Detect which cell encompasses the target text, then output its [X, Y] center coordinate. 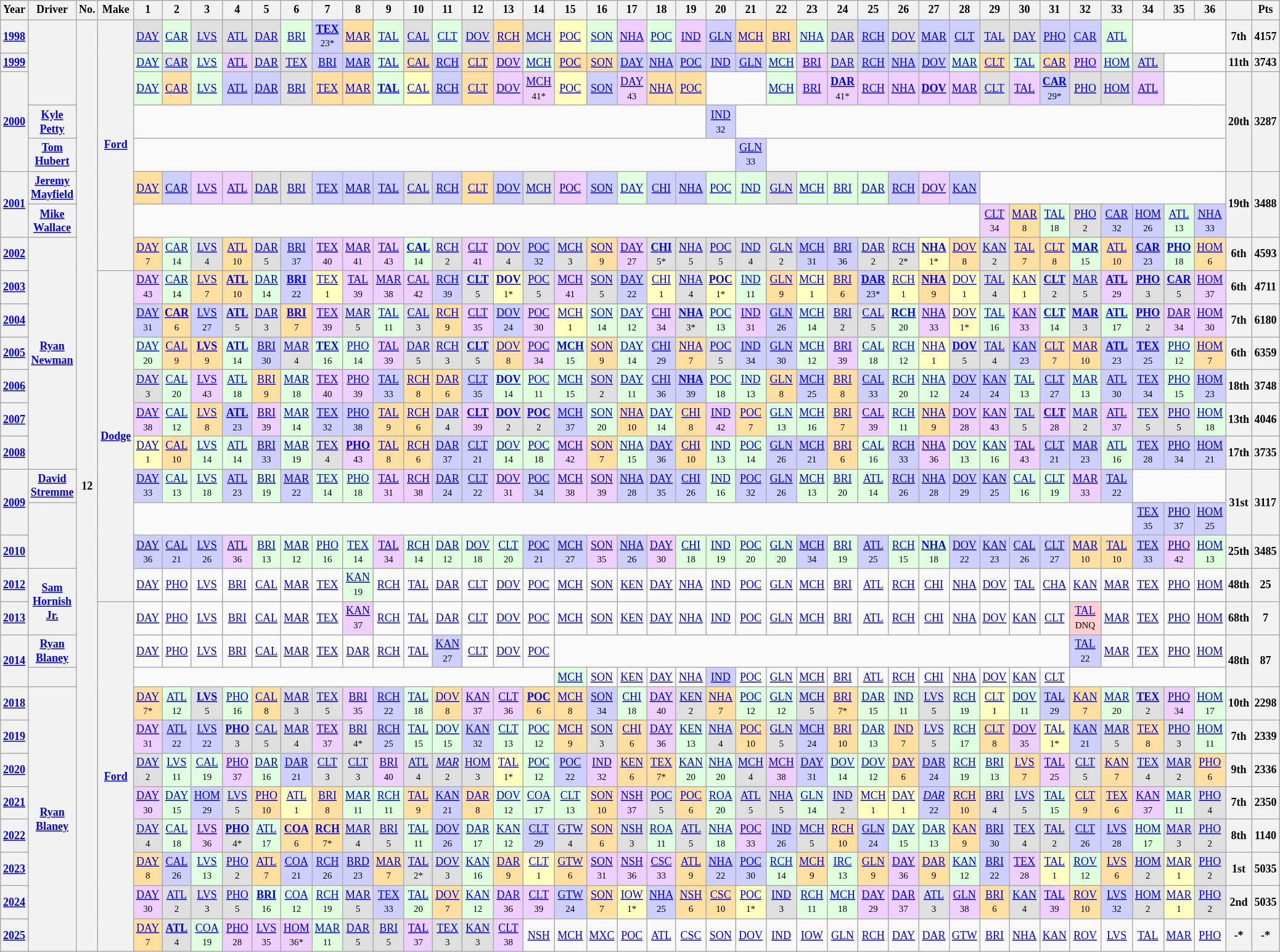
CLT28 [1054, 419]
LVS32 [1117, 902]
COA6 [296, 836]
HOM26 [1148, 221]
30 [1025, 10]
CAL20 [177, 387]
MCH31 [812, 254]
14 [539, 10]
NHA25 [662, 902]
POC33 [751, 836]
HOM6 [1210, 254]
LVS13 [207, 869]
LVS35 [266, 935]
RCH3 [448, 353]
PHO43 [358, 453]
RCH39 [448, 287]
BRI33 [266, 453]
CLT14 [1054, 320]
TAL29 [1054, 704]
2023 [15, 869]
BRD23 [358, 869]
2024 [15, 902]
CAL10 [177, 453]
24 [843, 10]
DOV29 [964, 486]
2298 [1265, 704]
DAY20 [148, 353]
IRC13 [843, 869]
TAL25 [1054, 769]
Dodge [116, 437]
POC22 [571, 769]
3117 [1265, 502]
MAR33 [1085, 486]
2019 [15, 737]
BRI2 [843, 320]
SON14 [602, 320]
KAN25 [995, 486]
CAR5 [1179, 287]
GTW4 [571, 836]
NHA1 [934, 353]
CHI10 [691, 453]
RCH2 [448, 254]
DOV1 [964, 287]
TEX23* [327, 36]
GLN38 [964, 902]
13th [1239, 419]
SON35 [602, 552]
NHA20 [721, 769]
RCH33 [904, 453]
18th [1239, 387]
NHA15 [632, 453]
6359 [1265, 353]
KAN20 [691, 769]
23 [812, 10]
GTW [964, 935]
68th [1239, 618]
SON2 [602, 387]
CLT38 [508, 935]
LVS26 [207, 552]
HOM25 [1210, 519]
CAR29* [1054, 89]
IND7 [904, 737]
CAR6 [177, 320]
CAL14 [418, 254]
MAR41 [358, 254]
GLN13 [781, 419]
POC13 [721, 320]
DOV13 [964, 453]
IND31 [751, 320]
DAR21 [296, 769]
LVS14 [207, 453]
RCH15 [904, 552]
33 [1117, 10]
CLT29 [539, 836]
DOV5 [964, 353]
13 [508, 10]
2339 [1265, 737]
Sam Hornish Jr. [52, 602]
NHA1* [934, 254]
DAR15 [873, 704]
LVS8 [207, 419]
DAR36 [508, 902]
IND34 [751, 353]
TAL5 [1025, 419]
KAN32 [477, 737]
DAR4 [448, 419]
ROA11 [662, 836]
ATL12 [177, 704]
NHA26 [632, 552]
Make [116, 10]
25th [1239, 552]
TAL2 [1054, 836]
DAY27 [632, 254]
DAY35 [662, 486]
TEX35 [1148, 519]
TEX32 [327, 419]
CAL33 [873, 387]
6180 [1265, 320]
NHA39 [691, 387]
Tom Hubert [52, 155]
1999 [15, 63]
GTW6 [571, 869]
4157 [1265, 36]
LVS27 [207, 320]
KAN27 [448, 651]
MXC [602, 935]
2350 [1265, 803]
TAL20 [418, 902]
DAY22 [632, 287]
DOV35 [1025, 737]
CAR32 [1117, 221]
GLN30 [781, 353]
CLT19 [1054, 486]
TAL16 [995, 320]
DAR2 [873, 254]
TAL33 [388, 387]
3287 [1265, 122]
CHI1 [662, 287]
DAR14 [266, 287]
HOM21 [1210, 453]
MAR19 [296, 453]
NSH3 [632, 836]
ATL13 [1179, 221]
NSH37 [632, 803]
SON5 [602, 287]
DOV31 [508, 486]
ATL18 [237, 387]
CAL3 [418, 320]
DAR16 [266, 769]
David Stremme [52, 486]
27 [934, 10]
TEX39 [327, 320]
TAL1 [1054, 869]
PHO14 [358, 353]
35 [1179, 10]
MCH8 [571, 704]
DOV22 [964, 552]
POC10 [751, 737]
GLN33 [751, 155]
TEX3 [448, 935]
2008 [15, 453]
MCH18 [843, 902]
2025 [15, 935]
RCH17 [964, 737]
CHI29 [662, 353]
MCH25 [812, 387]
29 [995, 10]
TEX16 [327, 353]
SON20 [602, 419]
MAR22 [296, 486]
LVS22 [207, 737]
CHI8 [691, 419]
CSC10 [721, 902]
CAL42 [418, 287]
CLT36 [508, 704]
CAL9 [177, 353]
BRI4 [995, 803]
KAN24 [995, 387]
MCH12 [812, 353]
CHI26 [691, 486]
ROV12 [1085, 869]
DAY3 [148, 387]
LVS9 [207, 353]
2009 [15, 502]
IND19 [721, 552]
HOM11 [1210, 737]
ATL3 [934, 902]
CLT9 [1085, 803]
KAN4 [1025, 902]
SON34 [602, 704]
DAR3 [266, 320]
10 [418, 10]
ATL2 [177, 902]
1998 [15, 36]
4046 [1265, 419]
HOM13 [1210, 552]
PHO4 [1210, 803]
MAR38 [388, 287]
2001 [15, 205]
CHI6 [632, 737]
ATL36 [237, 552]
MCH16 [812, 419]
RCH22 [388, 704]
COA17 [539, 803]
GTW24 [571, 902]
DAY33 [148, 486]
31st [1239, 502]
2012 [15, 585]
Ryan Newman [52, 353]
2021 [15, 803]
MAR8 [1025, 221]
BRI16 [266, 902]
DOV3 [448, 869]
CSC [691, 935]
POC20 [751, 552]
RCH7* [327, 836]
LVS3 [207, 902]
MAR14 [296, 419]
PHO28 [237, 935]
LVS18 [207, 486]
MCH3 [571, 254]
GLN14 [812, 803]
DAY4 [148, 836]
IND26 [781, 836]
DAY40 [662, 704]
NHA22 [721, 869]
RCH38 [418, 486]
DOV15 [448, 737]
CLT7 [1054, 353]
3 [207, 10]
POC2 [539, 419]
3735 [1265, 453]
BRI35 [358, 704]
20th [1239, 122]
DAR6 [448, 387]
DAR17 [477, 836]
DAR22 [934, 803]
GLN12 [781, 704]
26 [904, 10]
KEN2 [691, 704]
Driver [52, 10]
3748 [1265, 387]
IND4 [751, 254]
DAR41* [843, 89]
CLT2 [1054, 287]
NHA10 [632, 419]
HOM29 [207, 803]
ATL22 [177, 737]
DOV26 [448, 836]
BRI37 [296, 254]
MAR23 [1085, 453]
TEX8 [1148, 737]
MCH27 [571, 552]
MAR18 [296, 387]
POC21 [539, 552]
11th [1239, 63]
ROV [1085, 935]
87 [1265, 661]
NHA12 [934, 387]
TEX1 [327, 287]
GLN2 [781, 254]
MCH14 [812, 320]
PHO4* [237, 836]
4593 [1265, 254]
LVS28 [1117, 836]
DOV4 [508, 254]
16 [602, 10]
LVS36 [207, 836]
ATL7 [266, 869]
2014 [15, 661]
Year [15, 10]
CAR23 [1148, 254]
9th [1239, 769]
TALDNQ [1085, 618]
3743 [1265, 63]
2000 [15, 122]
No. [88, 10]
COA19 [207, 935]
PHO10 [266, 803]
MCH34 [812, 552]
HOM36* [296, 935]
IND3 [781, 902]
NSH6 [691, 902]
Mike Wallace [52, 221]
11 [448, 10]
RCH1 [904, 287]
19 [691, 10]
4711 [1265, 287]
CAL8 [266, 704]
COA12 [296, 902]
GLN8 [781, 387]
ROV10 [1085, 902]
2020 [15, 769]
MAR20 [1117, 704]
TEX34 [1148, 387]
20 [721, 10]
CLT20 [508, 552]
Pts [1265, 10]
2006 [15, 387]
ATL30 [1117, 387]
LVS6 [1117, 869]
HOM3 [477, 769]
DAY6 [904, 769]
SON6 [602, 836]
MCH21 [812, 453]
3485 [1265, 552]
17th [1239, 453]
TAL37 [418, 935]
CHI5* [662, 254]
GLN20 [781, 552]
BRI20 [843, 486]
2003 [15, 287]
DAR34 [1179, 320]
CHA [1054, 585]
DAY12 [632, 320]
2010 [15, 552]
6 [296, 10]
GLN5 [781, 737]
RCH12 [904, 353]
22 [781, 10]
SON39 [602, 486]
TEX6 [1117, 803]
3488 [1265, 205]
36 [1210, 10]
KEN6 [632, 769]
2013 [15, 618]
TEX7* [662, 769]
BRI4* [358, 737]
1 [148, 10]
BRI40 [388, 769]
DAY7* [148, 704]
CSC33 [662, 869]
Jeremy Mayfield [52, 188]
DAR23* [873, 287]
MAR7 [388, 869]
DAY29 [873, 902]
8 [358, 10]
IND2 [843, 803]
CLT34 [995, 221]
TAL31 [388, 486]
LVS43 [207, 387]
TEX37 [327, 737]
PHO38 [358, 419]
TAL7 [1025, 254]
POC14 [751, 453]
2022 [15, 836]
ATL1 [296, 803]
KAN1 [1025, 287]
CHI36 [662, 387]
18 [662, 10]
DAR12 [448, 552]
TEX2 [1148, 704]
4 [237, 10]
DAR8 [477, 803]
NHA3* [691, 320]
ATL16 [1117, 453]
19th [1239, 205]
COA21 [296, 869]
IOW [812, 935]
KAN19 [358, 585]
DOV28 [964, 419]
CAL39 [873, 419]
SON31 [602, 869]
MCH13 [812, 486]
HOM7 [1210, 353]
NHA36 [934, 453]
BRI36 [843, 254]
CAL19 [207, 769]
LVS11 [177, 769]
DOV11 [1025, 704]
2018 [15, 704]
HOM18 [1210, 419]
15 [571, 10]
CAL12 [177, 419]
1140 [1265, 836]
BRI10 [843, 737]
28 [964, 10]
RCH9 [448, 320]
ATL29 [1117, 287]
TAL13 [1025, 387]
KAN43 [995, 419]
KAN9 [964, 836]
MCH24 [812, 737]
2nd [1239, 902]
RCH25 [388, 737]
MCH4 [751, 769]
ATL9 [691, 869]
NSH [539, 935]
TAL2* [418, 869]
SON3 [602, 737]
ROA20 [721, 803]
31 [1054, 10]
LVS4 [207, 254]
MAR12 [296, 552]
PHO6 [1210, 769]
DAY2 [148, 769]
POC11 [539, 387]
BRI7* [843, 704]
1st [1239, 869]
TAL10 [1117, 552]
SON10 [602, 803]
2004 [15, 320]
CLT22 [477, 486]
2336 [1265, 769]
DAY8 [148, 869]
CHI34 [662, 320]
TEX25 [1148, 353]
PHO15 [1179, 387]
17 [632, 10]
PHO42 [1179, 552]
HOM30 [1210, 320]
PHO39 [358, 387]
DOV18 [477, 552]
RCH8 [418, 387]
CLT41 [477, 254]
MCH41* [539, 89]
HOM23 [1210, 387]
32 [1085, 10]
KAN33 [1025, 320]
MCH41 [571, 287]
MCH42 [571, 453]
HOM37 [1210, 287]
PHO12 [1179, 353]
MCH37 [571, 419]
DOV7 [448, 902]
NSH36 [632, 869]
2 [177, 10]
2007 [15, 419]
DAY11 [632, 387]
GLN24 [873, 836]
ATL37 [1117, 419]
TAL34 [388, 552]
CAL21 [177, 552]
10th [1239, 704]
CLT26 [1085, 836]
MAR15 [1085, 254]
TAL8 [388, 453]
9 [388, 10]
2002 [15, 254]
CAL13 [177, 486]
2005 [15, 353]
RCH2* [904, 254]
34 [1148, 10]
KAN3 [477, 935]
ATL25 [873, 552]
IOW1* [632, 902]
8th [1239, 836]
5 [266, 10]
KEN13 [691, 737]
21 [751, 10]
Kyle Petty [52, 121]
IND16 [721, 486]
DAY38 [148, 419]
POC7 [751, 419]
DOV2 [508, 419]
MAR13 [1085, 387]
IND42 [721, 419]
BRI9 [266, 387]
KAN2 [995, 254]
